Search for the cell housing the specified text and yield its (X, Y) center coordinate. 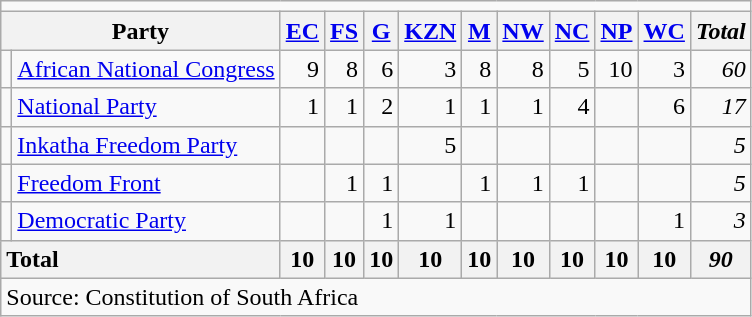
NC (572, 31)
60 (720, 69)
NP (616, 31)
Source: Constitution of South Africa (376, 297)
4 (572, 107)
KZN (430, 31)
WC (664, 31)
EC (302, 31)
National Party (146, 107)
Freedom Front (146, 183)
M (480, 31)
Inkatha Freedom Party (146, 145)
Democratic Party (146, 221)
90 (720, 259)
2 (382, 107)
African National Congress (146, 69)
Party (140, 31)
NW (523, 31)
G (382, 31)
17 (720, 107)
9 (302, 69)
FS (344, 31)
